Capture the cell that displays the provided text and extract its [x, y] central coordinate. 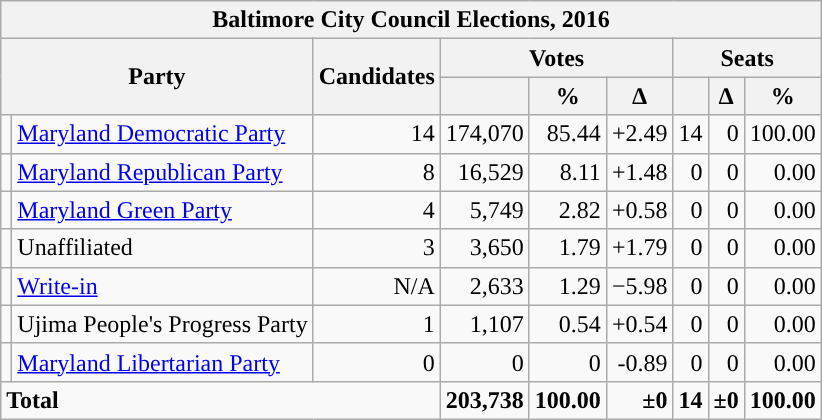
203,738 [484, 400]
1.29 [568, 286]
8 [376, 172]
+0.58 [640, 210]
8.11 [568, 172]
0.54 [568, 324]
1.79 [568, 248]
N/A [376, 286]
+2.49 [640, 134]
Total [221, 400]
3,650 [484, 248]
+0.54 [640, 324]
-0.89 [640, 362]
1,107 [484, 324]
−5.98 [640, 286]
Party [157, 77]
3 [376, 248]
Unaffiliated [162, 248]
2,633 [484, 286]
2.82 [568, 210]
5,749 [484, 210]
16,529 [484, 172]
Maryland Democratic Party [162, 134]
Maryland Libertarian Party [162, 362]
Maryland Green Party [162, 210]
Candidates [376, 77]
Votes [556, 58]
Baltimore City Council Elections, 2016 [412, 20]
Seats [747, 58]
Maryland Republican Party [162, 172]
Write-in [162, 286]
85.44 [568, 134]
+1.48 [640, 172]
4 [376, 210]
Ujima People's Progress Party [162, 324]
174,070 [484, 134]
+1.79 [640, 248]
1 [376, 324]
